Detect which cell encompasses the target text, then output its (x, y) center coordinate. 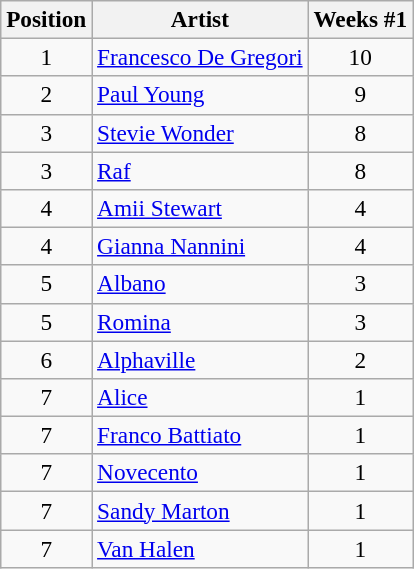
Sandy Marton (200, 510)
Amii Stewart (200, 208)
10 (360, 57)
Alphaville (200, 359)
Position (46, 19)
Weeks #1 (360, 19)
Novecento (200, 473)
Van Halen (200, 548)
Paul Young (200, 95)
Albano (200, 284)
6 (46, 359)
Stevie Wonder (200, 133)
Romina (200, 322)
Gianna Nannini (200, 246)
Artist (200, 19)
Raf (200, 170)
Francesco De Gregori (200, 57)
Alice (200, 397)
Franco Battiato (200, 435)
9 (360, 95)
